Return (X, Y) of the center of cell containing provided text 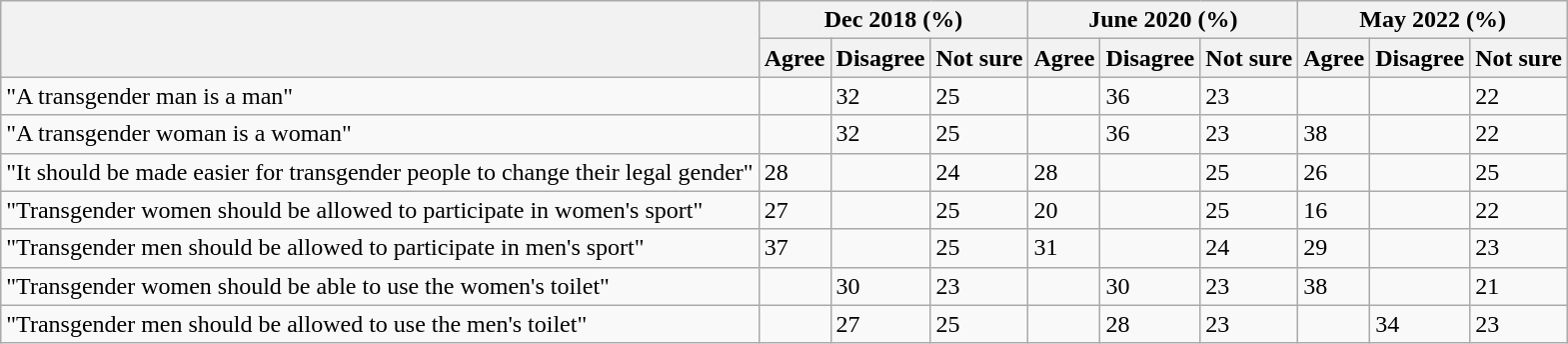
"Transgender men should be allowed to use the men's toilet" (380, 324)
26 (1334, 172)
Dec 2018 (%) (893, 20)
"A transgender woman is a woman" (380, 134)
June 2020 (%) (1163, 20)
May 2022 (%) (1433, 20)
16 (1334, 210)
"Transgender women should be allowed to participate in women's sport" (380, 210)
"A transgender man is a man" (380, 96)
29 (1334, 248)
21 (1519, 286)
34 (1420, 324)
20 (1064, 210)
"Transgender women should be able to use the women's toilet" (380, 286)
"Transgender men should be allowed to participate in men's sport" (380, 248)
31 (1064, 248)
37 (794, 248)
"It should be made easier for transgender people to change their legal gender" (380, 172)
